Extract the (x, y) coordinate from the center of the cell holding the provided text.  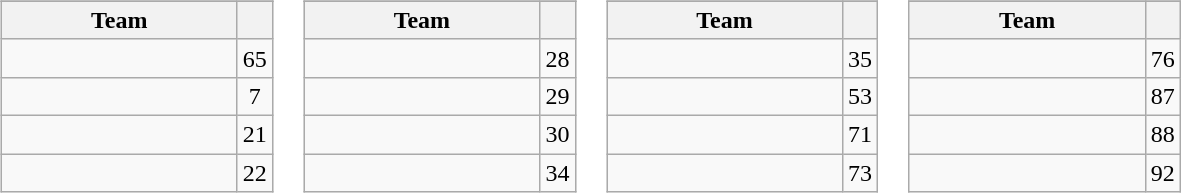
34 (558, 173)
92 (1162, 173)
35 (860, 58)
73 (860, 173)
30 (558, 134)
28 (558, 58)
76 (1162, 58)
22 (254, 173)
29 (558, 96)
21 (254, 134)
88 (1162, 134)
87 (1162, 96)
7 (254, 96)
65 (254, 58)
53 (860, 96)
71 (860, 134)
